Output the [X, Y] coordinate of the center of the cell containing the given text.  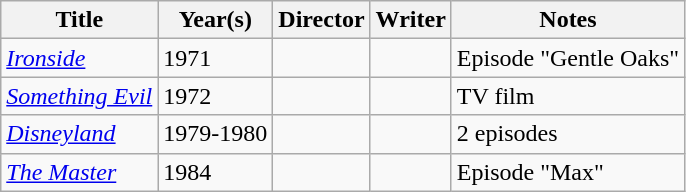
Ironside [80, 58]
2 episodes [568, 134]
1971 [216, 58]
1972 [216, 96]
The Master [80, 172]
Episode "Max" [568, 172]
Episode "Gentle Oaks" [568, 58]
Something Evil [80, 96]
Year(s) [216, 20]
Director [322, 20]
Writer [410, 20]
1984 [216, 172]
TV film [568, 96]
Disneyland [80, 134]
1979-1980 [216, 134]
Notes [568, 20]
Title [80, 20]
